Capture the cell that displays the provided text and extract its (X, Y) central coordinate. 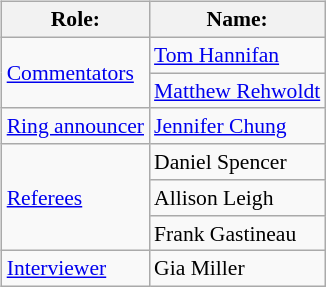
Ring announcer (76, 126)
Gia Miller (237, 269)
Frank Gastineau (237, 233)
Commentators (76, 72)
Referees (76, 198)
Daniel Spencer (237, 162)
Allison Leigh (237, 198)
Matthew Rehwoldt (237, 91)
Role: (76, 20)
Interviewer (76, 269)
Tom Hannifan (237, 55)
Name: (237, 20)
Jennifer Chung (237, 126)
